Provide the (x, y) coordinate of the cell's center where the given text is located.  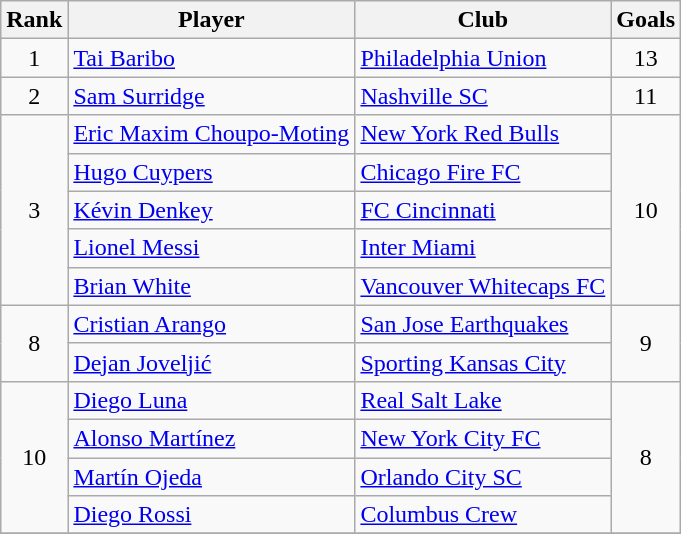
Dejan Joveljić (212, 362)
Philadelphia Union (483, 58)
Cristian Arango (212, 324)
San Jose Earthquakes (483, 324)
Chicago Fire FC (483, 172)
New York Red Bulls (483, 134)
Rank (34, 20)
3 (34, 210)
Lionel Messi (212, 248)
Diego Luna (212, 400)
Club (483, 20)
Brian White (212, 286)
Inter Miami (483, 248)
Player (212, 20)
Kévin Denkey (212, 210)
Sporting Kansas City (483, 362)
Real Salt Lake (483, 400)
Eric Maxim Choupo-Moting (212, 134)
Sam Surridge (212, 96)
Goals (646, 20)
Orlando City SC (483, 477)
FC Cincinnati (483, 210)
Martín Ojeda (212, 477)
New York City FC (483, 438)
11 (646, 96)
1 (34, 58)
2 (34, 96)
Hugo Cuypers (212, 172)
Tai Baribo (212, 58)
9 (646, 343)
Diego Rossi (212, 515)
Columbus Crew (483, 515)
13 (646, 58)
Alonso Martínez (212, 438)
Nashville SC (483, 96)
Vancouver Whitecaps FC (483, 286)
